For the text-containing cell, return its midpoint in [X, Y] coordinate format. 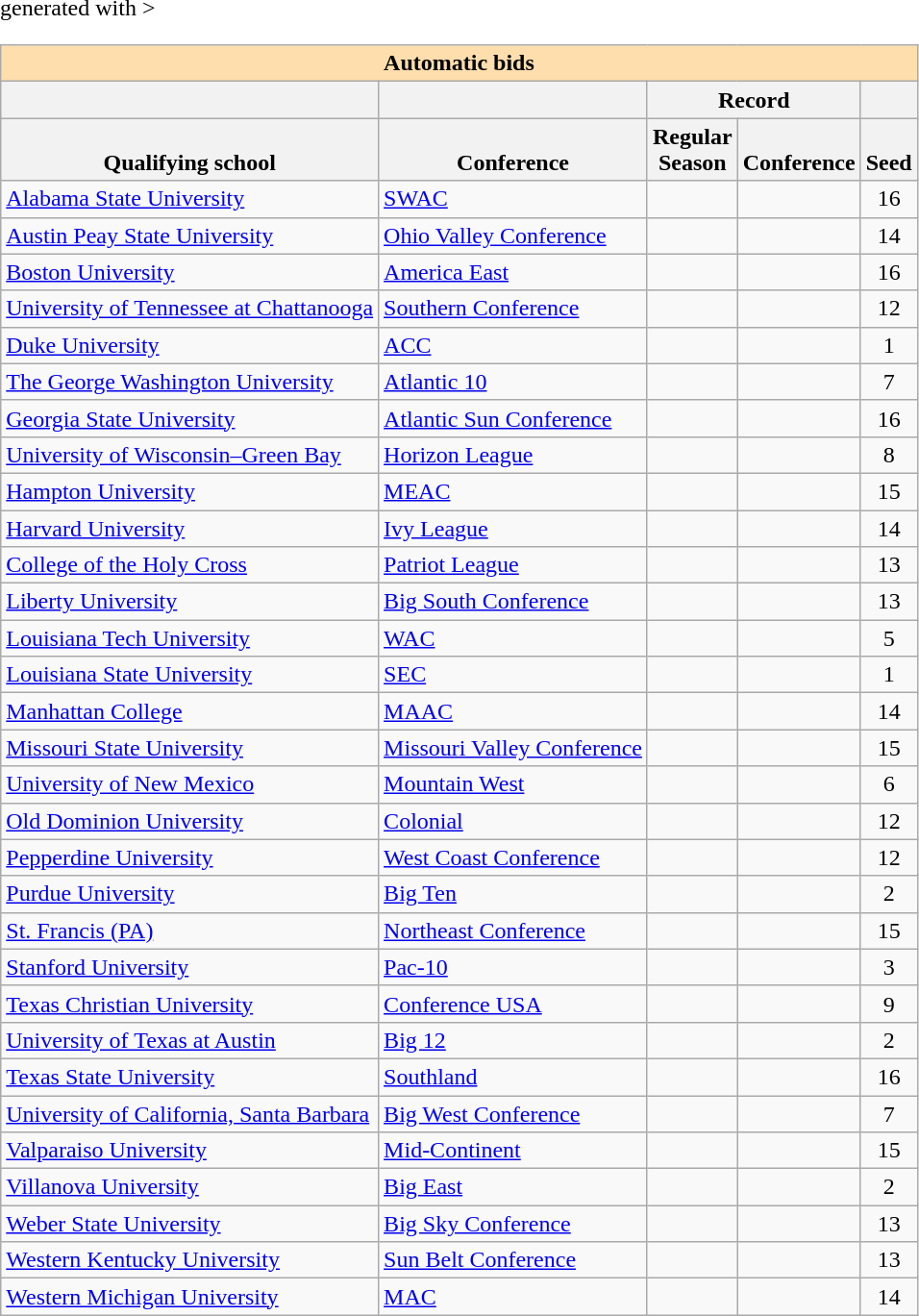
Ivy League [513, 528]
Stanford University [190, 967]
Conference USA [513, 1004]
Hampton University [190, 491]
5 [888, 638]
Ohio Valley Conference [513, 236]
Missouri Valley Conference [513, 748]
Seed [888, 150]
Sun Belt Conference [513, 1260]
Patriot League [513, 565]
Villanova University [190, 1187]
Colonial [513, 821]
Atlantic 10 [513, 382]
Old Dominion University [190, 821]
Boston University [190, 272]
University of California, Santa Barbara [190, 1114]
Pac-10 [513, 967]
Automatic bids [459, 63]
Big West Conference [513, 1114]
3 [888, 967]
University of New Mexico [190, 784]
WAC [513, 638]
Manhattan College [190, 711]
MEAC [513, 491]
MAC [513, 1297]
University of Wisconsin–Green Bay [190, 455]
Atlantic Sun Conference [513, 418]
College of the Holy Cross [190, 565]
Duke University [190, 345]
Qualifying school [190, 150]
Pepperdine University [190, 857]
SEC [513, 675]
Texas State University [190, 1077]
Horizon League [513, 455]
Missouri State University [190, 748]
Purdue University [190, 894]
Big Ten [513, 894]
SWAC [513, 199]
6 [888, 784]
West Coast Conference [513, 857]
MAAC [513, 711]
Georgia State University [190, 418]
Liberty University [190, 602]
Record [754, 100]
Louisiana State University [190, 675]
Big East [513, 1187]
Alabama State University [190, 199]
University of Tennessee at Chattanooga [190, 309]
Texas Christian University [190, 1004]
Southern Conference [513, 309]
Weber State University [190, 1224]
Southland [513, 1077]
Big 12 [513, 1040]
Valparaiso University [190, 1151]
America East [513, 272]
Harvard University [190, 528]
9 [888, 1004]
Western Michigan University [190, 1297]
Western Kentucky University [190, 1260]
Regular Season [692, 150]
Northeast Conference [513, 931]
University of Texas at Austin [190, 1040]
The George Washington University [190, 382]
Louisiana Tech University [190, 638]
Mid-Continent [513, 1151]
Big Sky Conference [513, 1224]
Big South Conference [513, 602]
ACC [513, 345]
Austin Peay State University [190, 236]
St. Francis (PA) [190, 931]
8 [888, 455]
Mountain West [513, 784]
